Output the (x, y) coordinate of the center of the cell containing the given text.  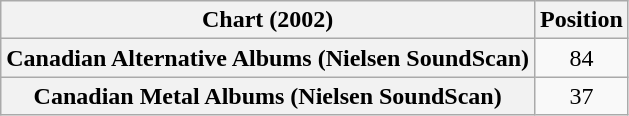
Canadian Alternative Albums (Nielsen SoundScan) (268, 58)
84 (582, 58)
37 (582, 96)
Chart (2002) (268, 20)
Canadian Metal Albums (Nielsen SoundScan) (268, 96)
Position (582, 20)
